Detect which cell encompasses the target text, then output its (X, Y) center coordinate. 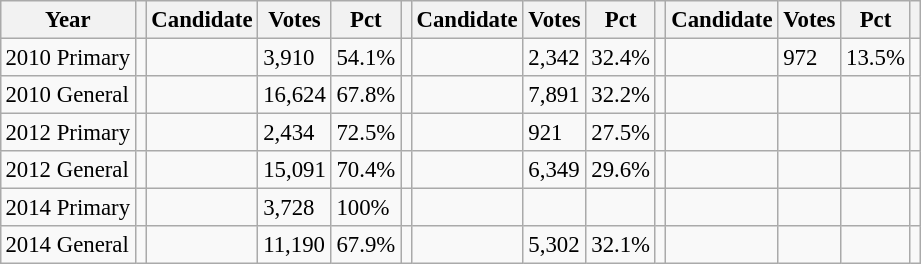
5,302 (554, 245)
2010 General (68, 95)
2012 Primary (68, 133)
32.1% (620, 245)
3,910 (294, 57)
Year (68, 20)
27.5% (620, 133)
29.6% (620, 170)
16,624 (294, 95)
7,891 (554, 95)
54.1% (366, 57)
2,342 (554, 57)
6,349 (554, 170)
70.4% (366, 170)
15,091 (294, 170)
72.5% (366, 133)
2,434 (294, 133)
2010 Primary (68, 57)
32.2% (620, 95)
2014 Primary (68, 208)
2012 General (68, 170)
11,190 (294, 245)
2014 General (68, 245)
32.4% (620, 57)
13.5% (876, 57)
3,728 (294, 208)
100% (366, 208)
921 (554, 133)
972 (810, 57)
67.9% (366, 245)
67.8% (366, 95)
